Search for the cell housing the specified text and yield its (X, Y) center coordinate. 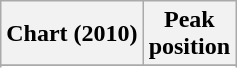
Peak position (189, 34)
Chart (2010) (72, 34)
